Return the [x, y] coordinate for the center point of the cell that contains the specified text.  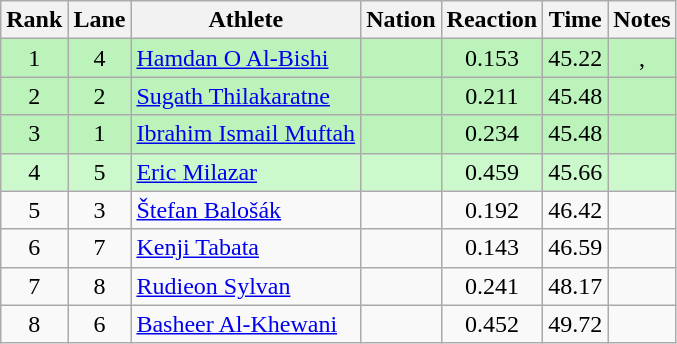
45.66 [576, 172]
49.72 [576, 324]
Hamdan O Al-Bishi [246, 58]
Notes [642, 20]
Ibrahim Ismail Muftah [246, 134]
Rank [34, 20]
Kenji Tabata [246, 248]
Štefan Balošák [246, 210]
48.17 [576, 286]
0.459 [492, 172]
Sugath Thilakaratne [246, 96]
0.192 [492, 210]
Lane [100, 20]
Basheer Al-Khewani [246, 324]
Athlete [246, 20]
Eric Milazar [246, 172]
, [642, 58]
0.234 [492, 134]
0.143 [492, 248]
46.59 [576, 248]
45.22 [576, 58]
Nation [401, 20]
0.241 [492, 286]
46.42 [576, 210]
0.211 [492, 96]
0.153 [492, 58]
Reaction [492, 20]
Time [576, 20]
Rudieon Sylvan [246, 286]
0.452 [492, 324]
